Scan for the cell matching the given text and deliver its (X, Y) coordinate at center. 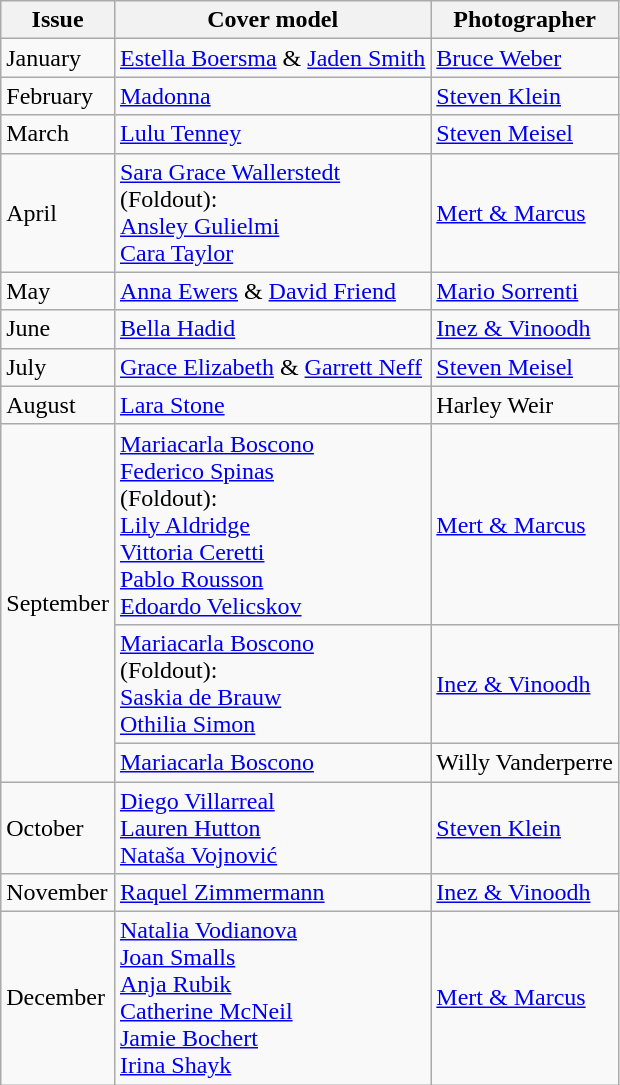
Sara Grace Wallerstedt(Foldout):Ansley GulielmiCara Taylor (272, 212)
Harley Weir (525, 405)
August (58, 405)
March (58, 134)
Anna Ewers & David Friend (272, 291)
September (58, 602)
January (58, 58)
Estella Boersma & Jaden Smith (272, 58)
Cover model (272, 20)
Mariacarla Boscono(Foldout):Saskia de BrauwOthilia Simon (272, 684)
Bella Hadid (272, 329)
Mariacarla BosconoFederico Spinas(Foldout):Lily AldridgeVittoria CerettiPablo Rousson Edoardo Velicskov (272, 524)
November (58, 893)
October (58, 828)
Lulu Tenney (272, 134)
July (58, 367)
April (58, 212)
Mario Sorrenti (525, 291)
Raquel Zimmermann (272, 893)
Mariacarla Boscono (272, 762)
Photographer (525, 20)
Issue (58, 20)
December (58, 998)
Willy Vanderperre (525, 762)
Lara Stone (272, 405)
May (58, 291)
February (58, 96)
Madonna (272, 96)
Grace Elizabeth & Garrett Neff (272, 367)
June (58, 329)
Natalia VodianovaJoan SmallsAnja RubikCatherine McNeilJamie BochertIrina Shayk (272, 998)
Diego VillarrealLauren HuttonNataša Vojnović (272, 828)
Bruce Weber (525, 58)
